Determine the [X, Y] coordinate at the center of the cell enclosing the given text.  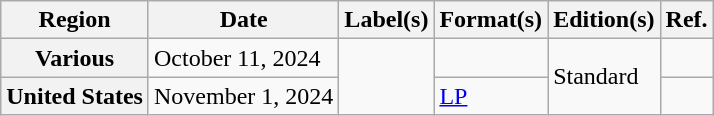
Standard [604, 77]
Region [75, 20]
Edition(s) [604, 20]
Date [243, 20]
November 1, 2024 [243, 96]
Label(s) [386, 20]
Format(s) [491, 20]
Various [75, 58]
United States [75, 96]
October 11, 2024 [243, 58]
LP [491, 96]
Ref. [686, 20]
